Output the [x, y] coordinate of the center of the cell containing the given text.  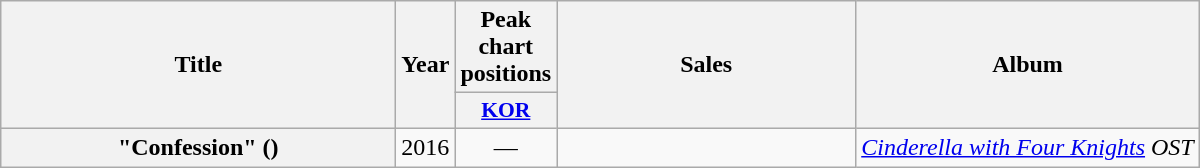
KOR [506, 111]
Sales [706, 65]
Cinderella with Four Knights OST [1028, 147]
Title [198, 65]
"Confession" () [198, 147]
Year [426, 65]
— [506, 147]
2016 [426, 147]
Peak chart positions [506, 47]
Album [1028, 65]
